Detect which cell encompasses the target text, then output its (X, Y) center coordinate. 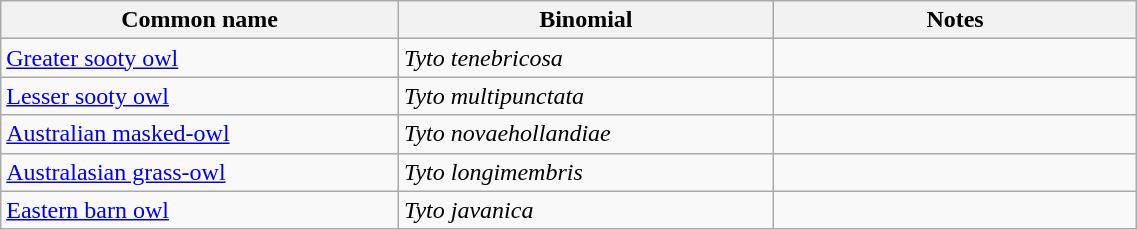
Greater sooty owl (200, 58)
Common name (200, 20)
Australasian grass-owl (200, 172)
Tyto novaehollandiae (586, 134)
Tyto longimembris (586, 172)
Tyto multipunctata (586, 96)
Lesser sooty owl (200, 96)
Tyto tenebricosa (586, 58)
Notes (955, 20)
Australian masked-owl (200, 134)
Eastern barn owl (200, 210)
Tyto javanica (586, 210)
Binomial (586, 20)
